Return the [X, Y] coordinate for the center point of the cell that contains the specified text.  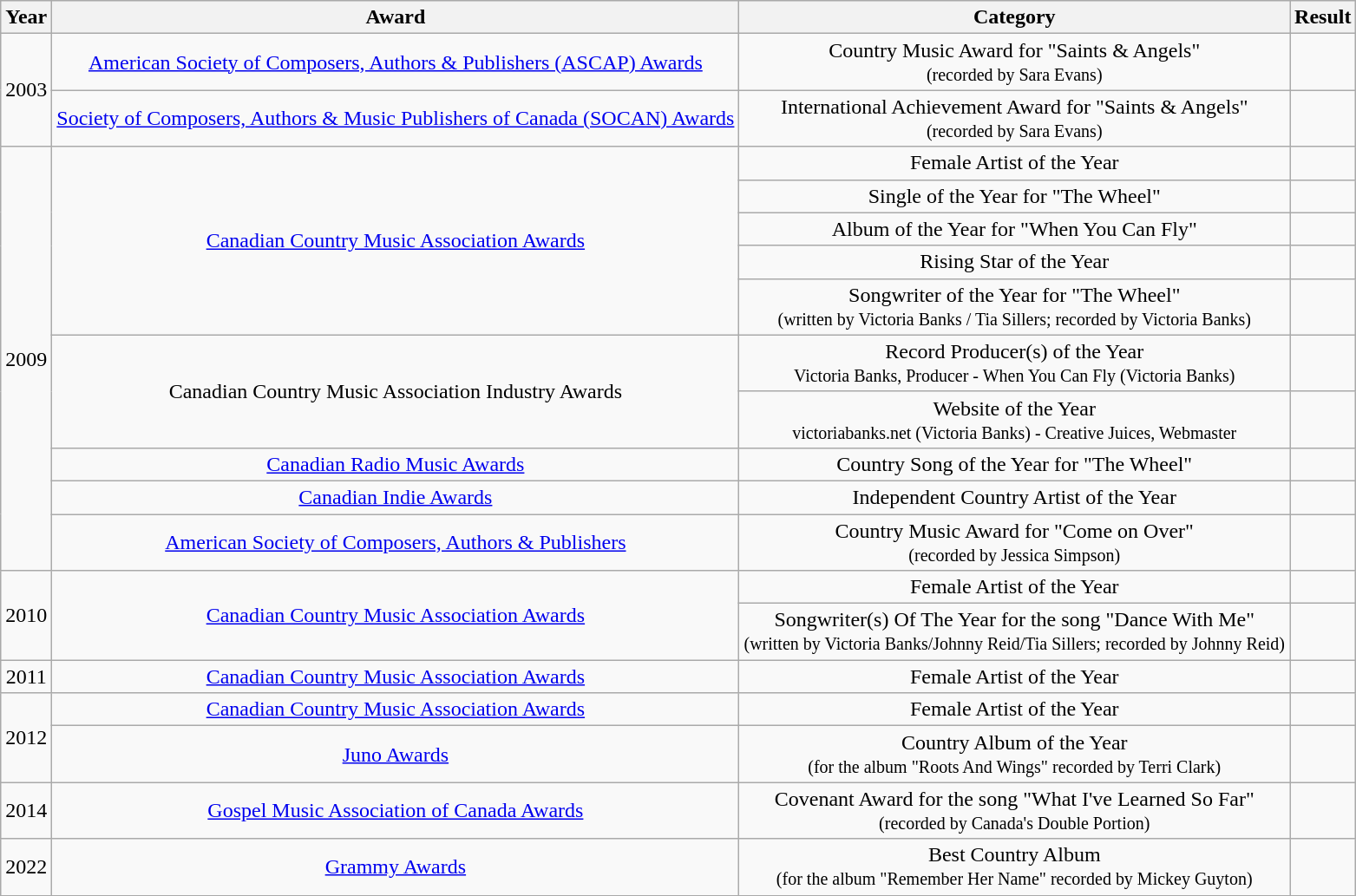
Independent Country Artist of the Year [1015, 497]
International Achievement Award for "Saints & Angels" (recorded by Sara Evans) [1015, 118]
Award [396, 17]
Songwriter(s) Of The Year for the song "Dance With Me" (written by Victoria Banks/Johnny Reid/Tia Sillers; recorded by Johnny Reid) [1015, 631]
2012 [26, 737]
Country Music Award for "Saints & Angels" (recorded by Sara Evans) [1015, 62]
2009 [26, 359]
Gospel Music Association of Canada Awards [396, 810]
American Society of Composers, Authors & Publishers [396, 541]
2022 [26, 867]
Record Producer(s) of the Year Victoria Banks, Producer - When You Can Fly (Victoria Banks) [1015, 363]
Category [1015, 17]
Album of the Year for "When You Can Fly" [1015, 229]
Country Music Award for "Come on Over" (recorded by Jessica Simpson) [1015, 541]
Canadian Radio Music Awards [396, 464]
Society of Composers, Authors & Music Publishers of Canada (SOCAN) Awards [396, 118]
Single of the Year for "The Wheel" [1015, 196]
2014 [26, 810]
Country Album of the Year (for the album "Roots And Wings" recorded by Terri Clark) [1015, 755]
2003 [26, 90]
Juno Awards [396, 755]
Country Song of the Year for "The Wheel" [1015, 464]
American Society of Composers, Authors & Publishers (ASCAP) Awards [396, 62]
Website of the Year victoriabanks.net (Victoria Banks) - Creative Juices, Webmaster [1015, 420]
Best Country Album (for the album "Remember Her Name" recorded by Mickey Guyton) [1015, 867]
Result [1323, 17]
Grammy Awards [396, 867]
Canadian Country Music Association Industry Awards [396, 391]
Year [26, 17]
Canadian Indie Awards [396, 497]
2011 [26, 677]
Rising Star of the Year [1015, 262]
Covenant Award for the song "What I've Learned So Far" (recorded by Canada's Double Portion) [1015, 810]
Songwriter of the Year for "The Wheel" (written by Victoria Banks / Tia Sillers; recorded by Victoria Banks) [1015, 307]
2010 [26, 616]
